Detect which cell encompasses the target text, then output its (X, Y) center coordinate. 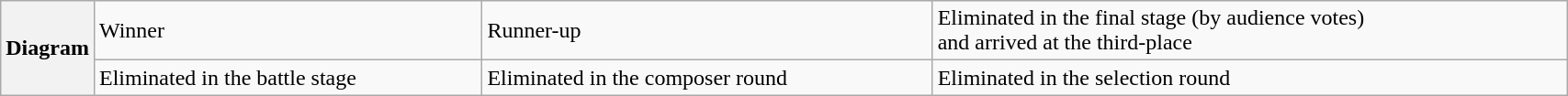
Runner-up (707, 31)
Eliminated in the final stage (by audience votes)and arrived at the third-place (1249, 31)
Diagram (48, 48)
Winner (288, 31)
Eliminated in the selection round (1249, 78)
Eliminated in the composer round (707, 78)
Eliminated in the battle stage (288, 78)
